Locate the cell with the specified text and output its (X, Y) center coordinate. 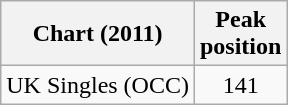
Peakposition (240, 34)
141 (240, 85)
Chart (2011) (98, 34)
UK Singles (OCC) (98, 85)
